Identify which cell holds the provided text, then report its [X, Y] central coordinate. 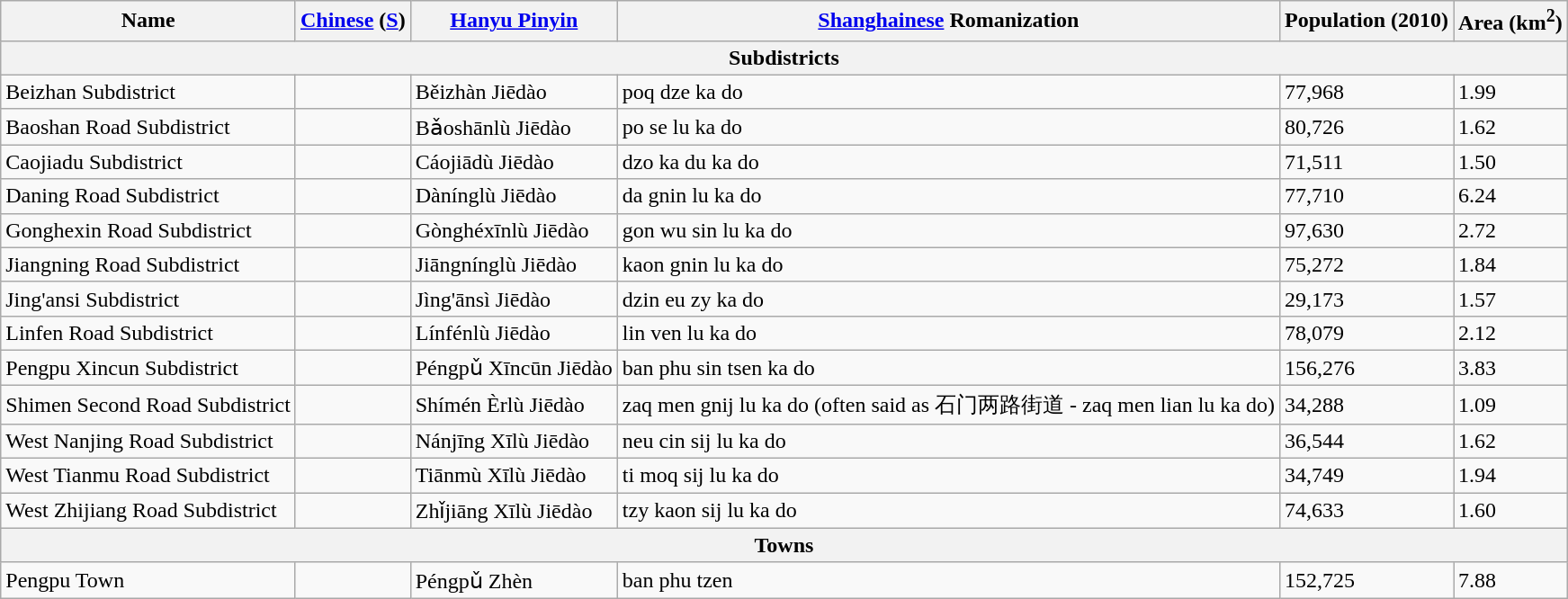
Pengpu Xincun Subdistrict [148, 368]
80,726 [1366, 127]
West Nanjing Road Subdistrict [148, 441]
po se lu ka do [948, 127]
Chinese (S) [353, 22]
3.83 [1511, 368]
34,288 [1366, 405]
Pengpu Town [148, 580]
dzin eu zy ka do [948, 299]
West Zhijiang Road Subdistrict [148, 511]
Daning Road Subdistrict [148, 196]
7.88 [1511, 580]
Jìng'ānsì Jiēdào [514, 299]
Tiānmù Xīlù Jiēdào [514, 476]
1.09 [1511, 405]
Area (km2) [1511, 22]
Shímén Èrlù Jiēdào [514, 405]
1.57 [1511, 299]
6.24 [1511, 196]
Jiangning Road Subdistrict [148, 264]
2.12 [1511, 333]
1.84 [1511, 264]
Population (2010) [1366, 22]
Péngpǔ Xīncūn Jiēdào [514, 368]
Jiāngnínglù Jiēdào [514, 264]
Jing'ansi Subdistrict [148, 299]
Towns [784, 545]
Gònghéxīnlù Jiēdào [514, 230]
ban phu tzen [948, 580]
Baoshan Road Subdistrict [148, 127]
zaq men gnij lu ka do (often said as 石门两路街道 - zaq men lian lu ka do) [948, 405]
Dànínglù Jiēdào [514, 196]
Linfen Road Subdistrict [148, 333]
neu cin sij lu ka do [948, 441]
Běizhàn Jiēdào [514, 92]
West Tianmu Road Subdistrict [148, 476]
1.60 [1511, 511]
Zhǐjiāng Xīlù Jiēdào [514, 511]
71,511 [1366, 162]
Subdistricts [784, 58]
2.72 [1511, 230]
tzy kaon sij lu ka do [948, 511]
ti moq sij lu ka do [948, 476]
97,630 [1366, 230]
Línfénlù Jiēdào [514, 333]
1.50 [1511, 162]
Péngpǔ Zhèn [514, 580]
Shanghainese Romanization [948, 22]
kaon gnin lu ka do [948, 264]
152,725 [1366, 580]
Beizhan Subdistrict [148, 92]
Name [148, 22]
75,272 [1366, 264]
lin ven lu ka do [948, 333]
1.94 [1511, 476]
36,544 [1366, 441]
29,173 [1366, 299]
Nánjīng Xīlù Jiēdào [514, 441]
1.99 [1511, 92]
gon wu sin lu ka do [948, 230]
77,710 [1366, 196]
da gnin lu ka do [948, 196]
poq dze ka do [948, 92]
Cáojiādù Jiēdào [514, 162]
34,749 [1366, 476]
Hanyu Pinyin [514, 22]
dzo ka du ka do [948, 162]
Shimen Second Road Subdistrict [148, 405]
ban phu sin tsen ka do [948, 368]
Caojiadu Subdistrict [148, 162]
78,079 [1366, 333]
Bǎoshānlù Jiēdào [514, 127]
74,633 [1366, 511]
156,276 [1366, 368]
77,968 [1366, 92]
Gonghexin Road Subdistrict [148, 230]
